Capture the cell that displays the provided text and extract its (X, Y) central coordinate. 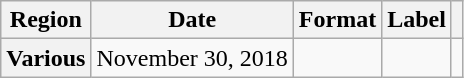
Date (192, 20)
Format (337, 20)
Region (46, 20)
Label (417, 20)
Various (46, 58)
November 30, 2018 (192, 58)
